Identify which cell holds the provided text, then report its (x, y) central coordinate. 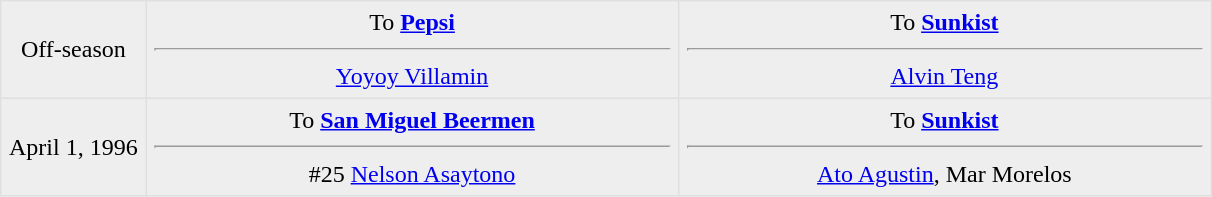
April 1, 1996 (74, 147)
To SunkistAto Agustin, Mar Morelos (944, 147)
To SunkistAlvin Teng (944, 50)
Off-season (74, 50)
To San Miguel Beermen#25 Nelson Asaytono (412, 147)
To PepsiYoyoy Villamin (412, 50)
